Capture the cell that displays the provided text and extract its [X, Y] central coordinate. 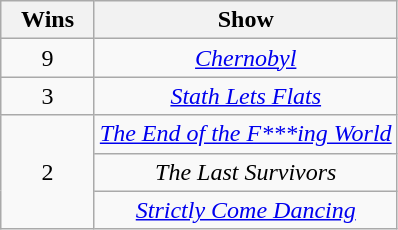
9 [48, 58]
Strictly Come Dancing [246, 210]
Wins [48, 20]
The End of the F***ing World [246, 134]
3 [48, 96]
Show [246, 20]
The Last Survivors [246, 172]
Chernobyl [246, 58]
2 [48, 172]
Stath Lets Flats [246, 96]
